Output the [x, y] coordinate of the center of the cell containing the given text.  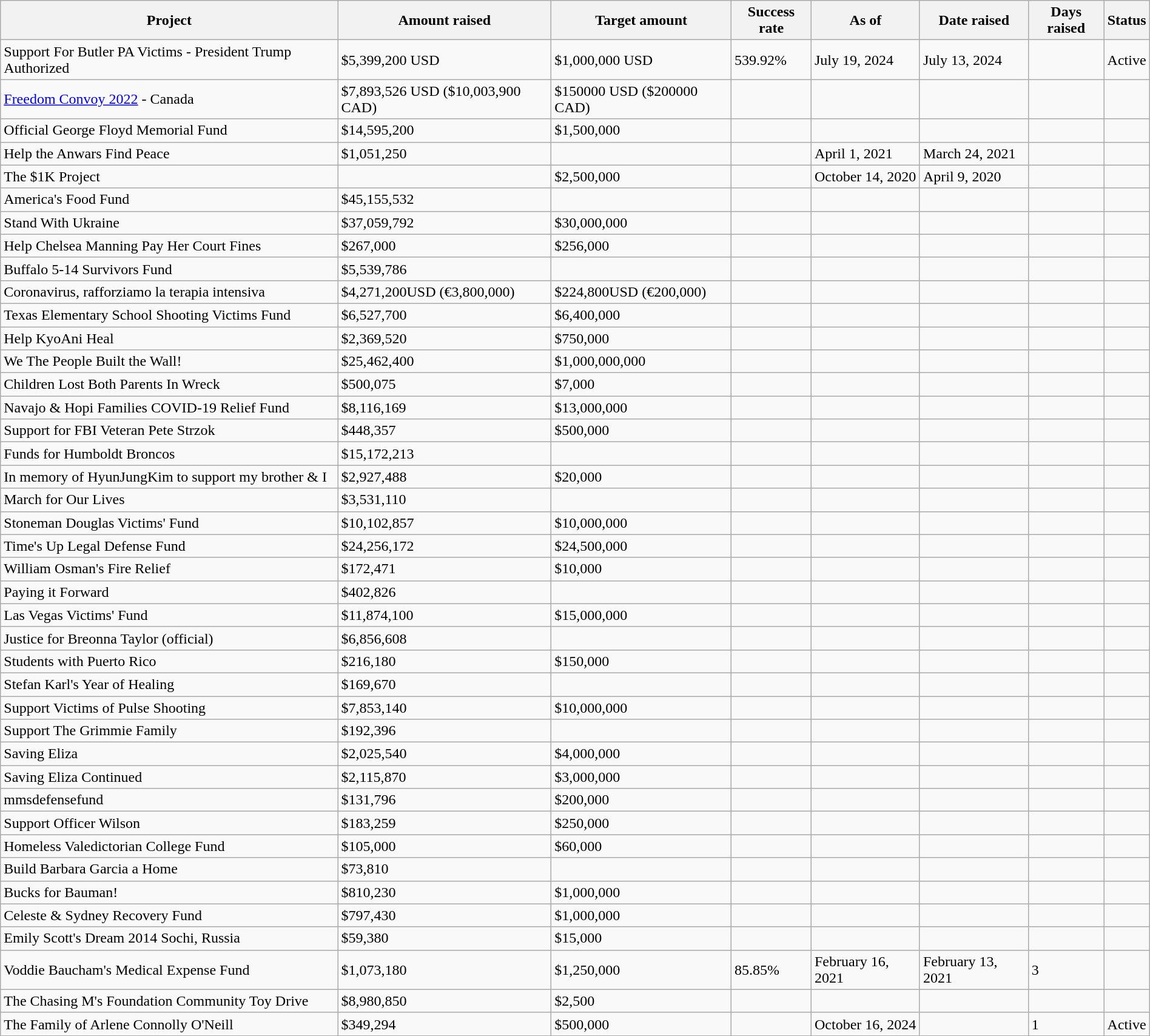
The Chasing M's Foundation Community Toy Drive [169, 1001]
$750,000 [642, 338]
539.92% [772, 59]
$2,369,520 [445, 338]
Stoneman Douglas Victims' Fund [169, 523]
$810,230 [445, 892]
Support for FBI Veteran Pete Strzok [169, 431]
$216,180 [445, 661]
Date raised [974, 21]
Support Victims of Pulse Shooting [169, 708]
Students with Puerto Rico [169, 661]
3 [1066, 969]
$1,000,000 USD [642, 59]
Days raised [1066, 21]
$7,893,526 USD ($10,003,900 CAD) [445, 99]
Buffalo 5-14 Survivors Fund [169, 269]
$2,025,540 [445, 754]
$24,256,172 [445, 546]
Help the Anwars Find Peace [169, 153]
April 9, 2020 [974, 177]
In memory of HyunJungKim to support my brother & I [169, 477]
$2,115,870 [445, 777]
$5,539,786 [445, 269]
$6,856,608 [445, 638]
Paying it Forward [169, 592]
$1,500,000 [642, 130]
Freedom Convoy 2022 - Canada [169, 99]
$20,000 [642, 477]
$8,980,850 [445, 1001]
$13,000,000 [642, 408]
Homeless Valedictorian College Fund [169, 846]
$1,073,180 [445, 969]
$45,155,532 [445, 200]
$5,399,200 USD [445, 59]
Success rate [772, 21]
$267,000 [445, 246]
$37,059,792 [445, 223]
$224,800USD (€200,000) [642, 292]
$7,853,140 [445, 708]
$448,357 [445, 431]
$3,531,110 [445, 500]
Build Barbara Garcia a Home [169, 869]
Project [169, 21]
$7,000 [642, 385]
$15,000,000 [642, 615]
Official George Floyd Memorial Fund [169, 130]
July 13, 2024 [974, 59]
$6,527,700 [445, 315]
$250,000 [642, 823]
March 24, 2021 [974, 153]
$2,927,488 [445, 477]
$14,595,200 [445, 130]
$59,380 [445, 938]
Help KyoAni Heal [169, 338]
Saving Eliza [169, 754]
$192,396 [445, 731]
$24,500,000 [642, 546]
Voddie Baucham's Medical Expense Fund [169, 969]
Support For Butler PA Victims - President Trump Authorized [169, 59]
Justice for Breonna Taylor (official) [169, 638]
$200,000 [642, 800]
March for Our Lives [169, 500]
$3,000,000 [642, 777]
October 14, 2020 [865, 177]
February 13, 2021 [974, 969]
William Osman's Fire Relief [169, 569]
Amount raised [445, 21]
$183,259 [445, 823]
$73,810 [445, 869]
Emily Scott's Dream 2014 Sochi, Russia [169, 938]
Las Vegas Victims' Fund [169, 615]
$150000 USD ($200000 CAD) [642, 99]
Saving Eliza Continued [169, 777]
$2,500 [642, 1001]
Celeste & Sydney Recovery Fund [169, 915]
April 1, 2021 [865, 153]
$500,075 [445, 385]
$2,500,000 [642, 177]
$105,000 [445, 846]
$1,051,250 [445, 153]
Status [1127, 21]
$30,000,000 [642, 223]
Stefan Karl's Year of Healing [169, 684]
$172,471 [445, 569]
$4,000,000 [642, 754]
Help Chelsea Manning Pay Her Court Fines [169, 246]
July 19, 2024 [865, 59]
Support Officer Wilson [169, 823]
$402,826 [445, 592]
$10,000 [642, 569]
America's Food Fund [169, 200]
Navajo & Hopi Families COVID-19 Relief Fund [169, 408]
Bucks for Bauman! [169, 892]
February 16, 2021 [865, 969]
$349,294 [445, 1024]
Funds for Humboldt Broncos [169, 454]
$6,400,000 [642, 315]
Coronavirus, rafforziamo la terapia intensiva [169, 292]
October 16, 2024 [865, 1024]
Time's Up Legal Defense Fund [169, 546]
$15,000 [642, 938]
$4,271,200USD (€3,800,000) [445, 292]
$1,000,000,000 [642, 362]
$150,000 [642, 661]
Support The Grimmie Family [169, 731]
$8,116,169 [445, 408]
$256,000 [642, 246]
Children Lost Both Parents In Wreck [169, 385]
$797,430 [445, 915]
$1,250,000 [642, 969]
$131,796 [445, 800]
We The People Built the Wall! [169, 362]
$11,874,100 [445, 615]
85.85% [772, 969]
1 [1066, 1024]
$15,172,213 [445, 454]
The Family of Arlene Connolly O'Neill [169, 1024]
As of [865, 21]
The $1K Project [169, 177]
mmsdefensefund [169, 800]
$10,102,857 [445, 523]
Texas Elementary School Shooting Victims Fund [169, 315]
$60,000 [642, 846]
Stand With Ukraine [169, 223]
$25,462,400 [445, 362]
$169,670 [445, 684]
Target amount [642, 21]
